Capture the cell that displays the provided text and extract its (X, Y) central coordinate. 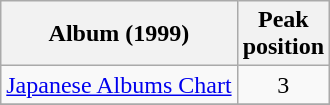
3 (283, 85)
Peakposition (283, 34)
Japanese Albums Chart (119, 85)
Album (1999) (119, 34)
